From the cell containing the given text, extract its center point as [X, Y] coordinate. 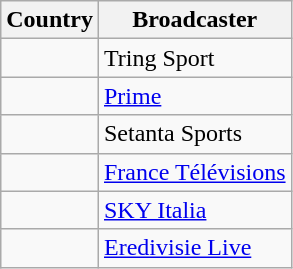
Eredivisie Live [194, 248]
Country [50, 20]
Setanta Sports [194, 134]
SKY Italia [194, 210]
Prime [194, 96]
Broadcaster [194, 20]
France Télévisions [194, 172]
Tring Sport [194, 58]
